Return [X, Y] of the center of cell containing provided text 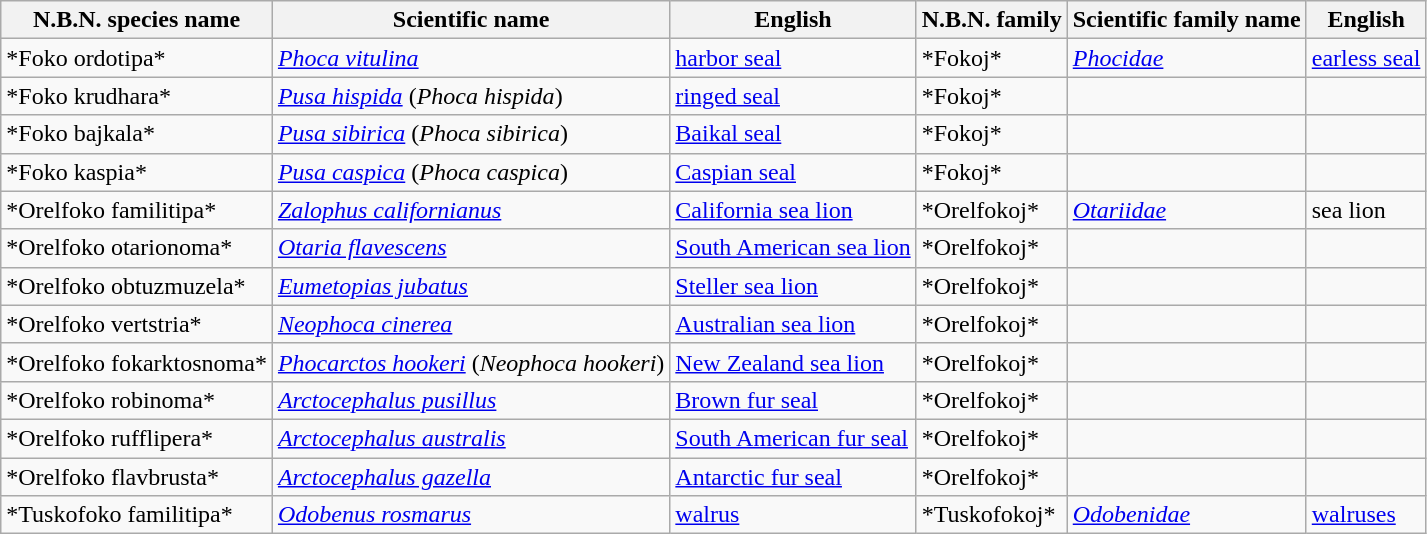
N.B.N. species name [137, 20]
*Orelfoko familitipa* [137, 210]
harbor seal [793, 58]
Otariidae [1186, 210]
Brown fur seal [793, 400]
*Orelfoko flavbrusta* [137, 477]
*Orelfoko rufflipera* [137, 438]
walruses [1366, 515]
walrus [793, 515]
*Foko bajkala* [137, 134]
Baikal seal [793, 134]
Neophoca cinerea [470, 324]
Arctocephalus pusillus [470, 400]
Pusa sibirica (Phoca sibirica) [470, 134]
*Orelfoko robinoma* [137, 400]
Scientific family name [1186, 20]
Scientific name [470, 20]
*Foko ordotipa* [137, 58]
Phocidae [1186, 58]
Caspian seal [793, 172]
*Orelfoko vertstria* [137, 324]
*Orelfoko otarionoma* [137, 248]
Odobenidae [1186, 515]
California sea lion [793, 210]
South American fur seal [793, 438]
Pusa hispida (Phoca hispida) [470, 96]
*Orelfoko fokarktosnoma* [137, 362]
Phocarctos hookeri (Neophoca hookeri) [470, 362]
Phoca vitulina [470, 58]
Arctocephalus gazella [470, 477]
*Orelfoko obtuzmuzela* [137, 286]
Zalophus californianus [470, 210]
Arctocephalus australis [470, 438]
sea lion [1366, 210]
ringed seal [793, 96]
*Tuskofoko familitipa* [137, 515]
Antarctic fur seal [793, 477]
Steller sea lion [793, 286]
New Zealand sea lion [793, 362]
N.B.N. family [992, 20]
*Foko krudhara* [137, 96]
Pusa caspica (Phoca caspica) [470, 172]
South American sea lion [793, 248]
*Foko kaspia* [137, 172]
earless seal [1366, 58]
*Tuskofokoj* [992, 515]
Eumetopias jubatus [470, 286]
Australian sea lion [793, 324]
Odobenus rosmarus [470, 515]
Otaria flavescens [470, 248]
